Find where the given text appears and provide that cell's center as [x, y] coordinate. 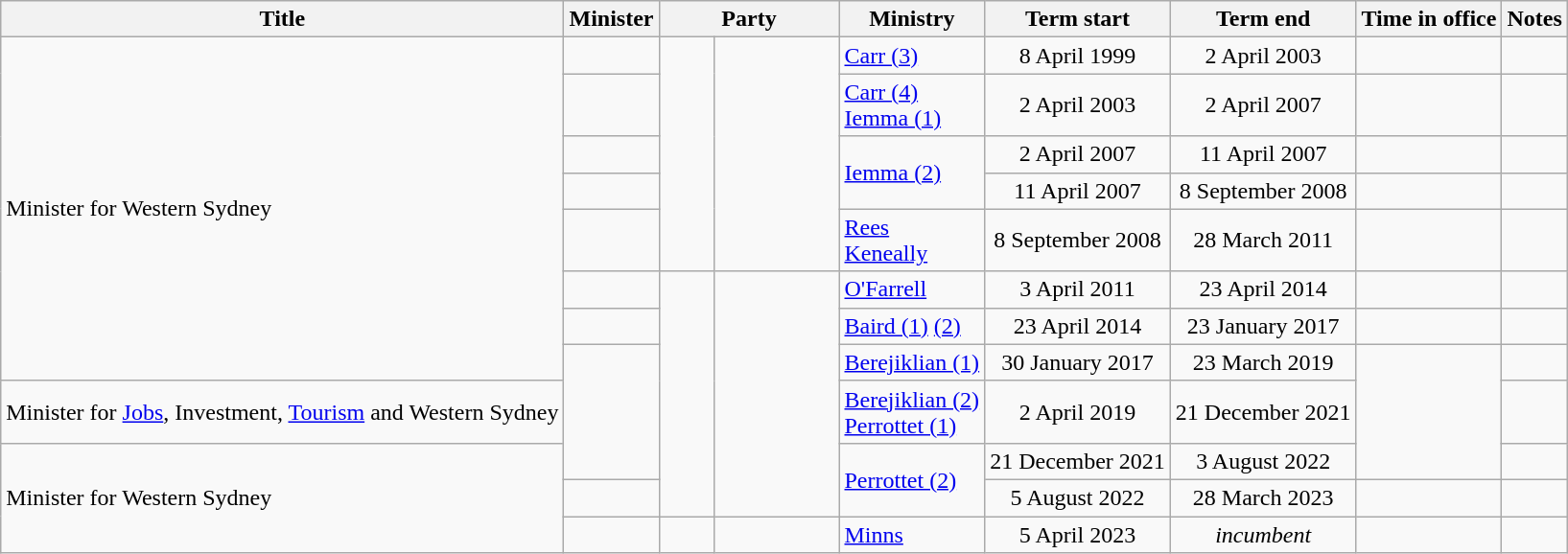
Minister for Jobs, Investment, Tourism and Western Sydney [282, 412]
28 March 2011 [1263, 240]
Perrottet (2) [912, 479]
28 March 2023 [1263, 497]
Title [282, 19]
Minister [612, 19]
Berejiklian (1) [912, 362]
8 April 1999 [1078, 56]
Baird (1) (2) [912, 326]
Berejiklian (2)Perrottet (1) [912, 412]
Term start [1078, 19]
3 April 2011 [1078, 289]
Iemma (2) [912, 173]
Carr (3) [912, 56]
incumbent [1263, 534]
Carr (4)Iemma (1) [912, 105]
3 August 2022 [1263, 461]
Ministry [912, 19]
ReesKeneally [912, 240]
23 January 2017 [1263, 326]
Party [749, 19]
Notes [1534, 19]
30 January 2017 [1078, 362]
O'Farrell [912, 289]
5 April 2023 [1078, 534]
Minns [912, 534]
Term end [1263, 19]
23 March 2019 [1263, 362]
Time in office [1429, 19]
2 April 2019 [1078, 412]
5 August 2022 [1078, 497]
